Output the (X, Y) coordinate of the center of the cell containing the given text.  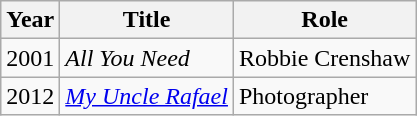
Photographer (324, 96)
Year (30, 20)
All You Need (147, 58)
Title (147, 20)
2012 (30, 96)
Role (324, 20)
Robbie Crenshaw (324, 58)
My Uncle Rafael (147, 96)
2001 (30, 58)
